Determine the [x, y] coordinate at the center of the cell enclosing the given text.  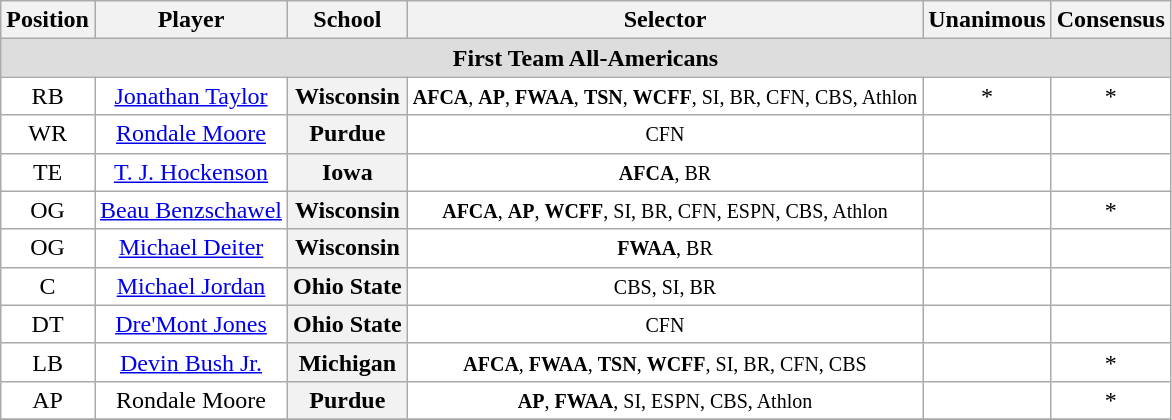
AP, FWAA, SI, ESPN, CBS, Athlon [665, 400]
AFCA, BR [665, 172]
T. J. Hockenson [190, 172]
TE [48, 172]
School [347, 20]
Position [48, 20]
LB [48, 362]
DT [48, 324]
CBS, SI, BR [665, 286]
Michael Deiter [190, 248]
Dre'Mont Jones [190, 324]
Beau Benzschawel [190, 210]
First Team All-Americans [586, 58]
Devin Bush Jr. [190, 362]
Iowa [347, 172]
Selector [665, 20]
Michigan [347, 362]
Michael Jordan [190, 286]
AFCA, AP, FWAA, TSN, WCFF, SI, BR, CFN, CBS, Athlon [665, 96]
C [48, 286]
RB [48, 96]
Jonathan Taylor [190, 96]
AFCA, AP, WCFF, SI, BR, CFN, ESPN, CBS, Athlon [665, 210]
WR [48, 134]
AP [48, 400]
Unanimous [987, 20]
Player [190, 20]
FWAA, BR [665, 248]
Consensus [1110, 20]
AFCA, FWAA, TSN, WCFF, SI, BR, CFN, CBS [665, 362]
